Search for the cell housing the specified text and yield its [x, y] center coordinate. 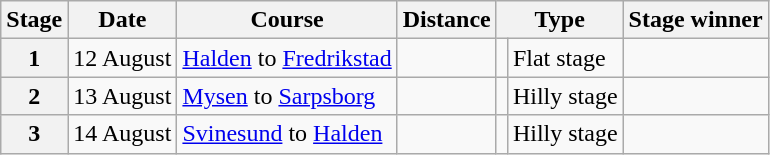
Stage winner [696, 20]
Course [287, 20]
Flat stage [565, 58]
14 August [122, 134]
Svinesund to Halden [287, 134]
Stage [34, 20]
2 [34, 96]
1 [34, 58]
3 [34, 134]
Type [560, 20]
13 August [122, 96]
12 August [122, 58]
Halden to Fredrikstad [287, 58]
Date [122, 20]
Distance [446, 20]
Mysen to Sarpsborg [287, 96]
